Scan for the cell matching the given text and deliver its (X, Y) coordinate at center. 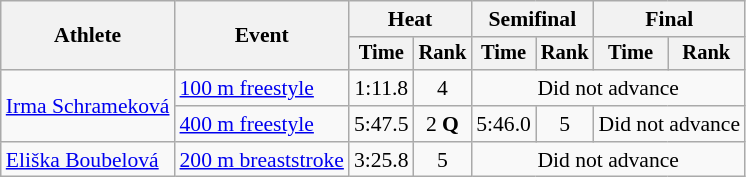
Heat (410, 19)
Event (262, 36)
Athlete (88, 36)
100 m freestyle (262, 88)
2 Q (443, 124)
Irma Schrameková (88, 106)
1:11.8 (382, 88)
4 (443, 88)
5:46.0 (504, 124)
Final (670, 19)
5 (565, 124)
5:47.5 (382, 124)
Semifinal (532, 19)
400 m freestyle (262, 124)
